Extract the [x, y] coordinate from the center of the cell holding the provided text.  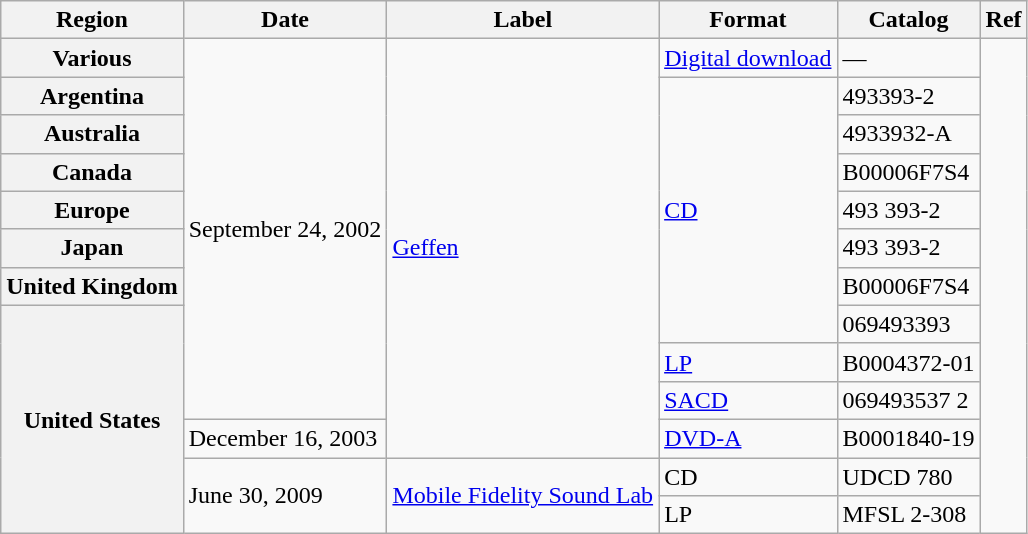
June 30, 2009 [285, 496]
UDCD 780 [908, 477]
Argentina [92, 96]
DVD-A [748, 438]
Europe [92, 210]
4933932-A [908, 134]
Format [748, 20]
Catalog [908, 20]
B0001840-19 [908, 438]
B0004372-01 [908, 362]
December 16, 2003 [285, 438]
— [908, 58]
Date [285, 20]
Digital download [748, 58]
Region [92, 20]
Ref [1004, 20]
United States [92, 419]
United Kingdom [92, 286]
Various [92, 58]
069493537 2 [908, 400]
Label [523, 20]
SACD [748, 400]
MFSL 2-308 [908, 515]
493393-2 [908, 96]
Japan [92, 248]
069493393 [908, 324]
September 24, 2002 [285, 230]
Canada [92, 172]
Geffen [523, 248]
Australia [92, 134]
Mobile Fidelity Sound Lab [523, 496]
